Provide the (x, y) coordinate of the cell's center where the given text is located.  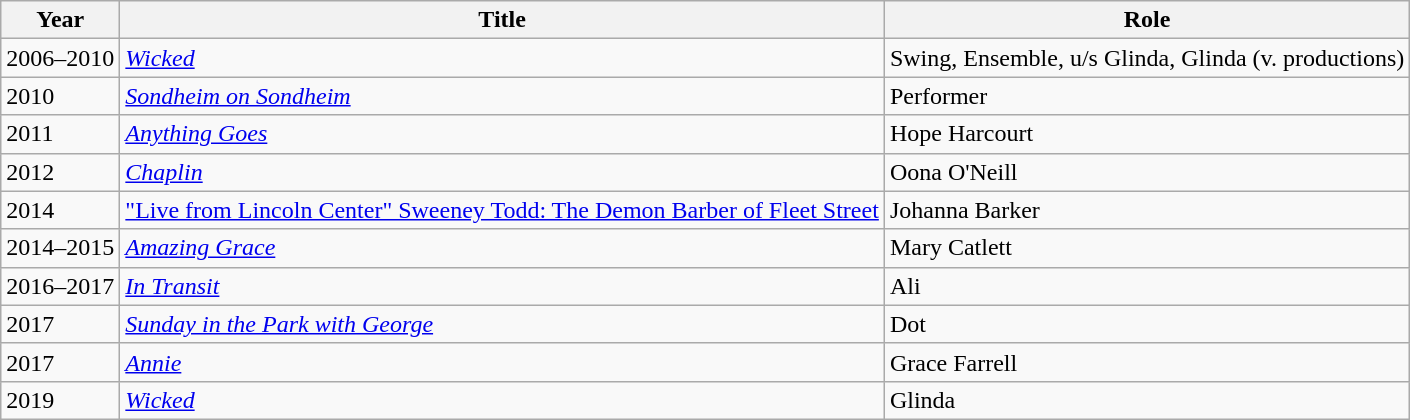
Sunday in the Park with George (502, 324)
Dot (1146, 324)
Year (60, 20)
Hope Harcourt (1146, 134)
Glinda (1146, 400)
Grace Farrell (1146, 362)
Mary Catlett (1146, 248)
Title (502, 20)
"Live from Lincoln Center" Sweeney Todd: The Demon Barber of Fleet Street (502, 210)
Annie (502, 362)
2014–2015 (60, 248)
2012 (60, 172)
Chaplin (502, 172)
Amazing Grace (502, 248)
2011 (60, 134)
Johanna Barker (1146, 210)
Oona O'Neill (1146, 172)
Anything Goes (502, 134)
Role (1146, 20)
2010 (60, 96)
Performer (1146, 96)
In Transit (502, 286)
Ali (1146, 286)
2019 (60, 400)
2014 (60, 210)
Swing, Ensemble, u/s Glinda, Glinda (v. productions) (1146, 58)
2016–2017 (60, 286)
2006–2010 (60, 58)
Sondheim on Sondheim (502, 96)
